Determine the (x, y) coordinate at the center of the cell enclosing the given text.  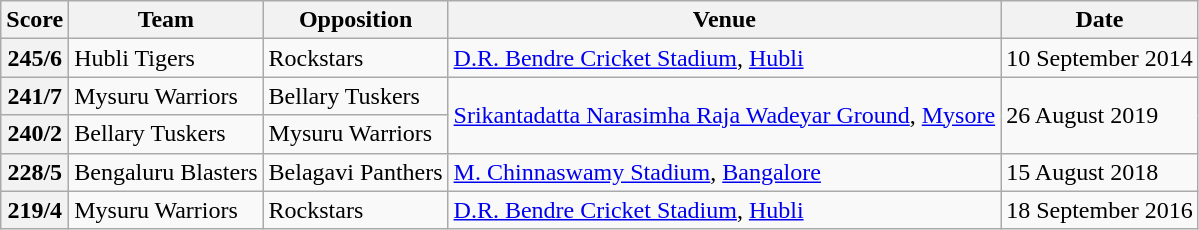
241/7 (35, 96)
Score (35, 20)
Srikantadatta Narasimha Raja Wadeyar Ground, Mysore (724, 115)
26 August 2019 (1100, 115)
10 September 2014 (1100, 58)
Date (1100, 20)
Belagavi Panthers (356, 172)
228/5 (35, 172)
219/4 (35, 210)
Venue (724, 20)
Team (166, 20)
240/2 (35, 134)
Hubli Tigers (166, 58)
M. Chinnaswamy Stadium, Bangalore (724, 172)
15 August 2018 (1100, 172)
18 September 2016 (1100, 210)
Bengaluru Blasters (166, 172)
245/6 (35, 58)
Opposition (356, 20)
